Return [X, Y] of the center of cell containing provided text 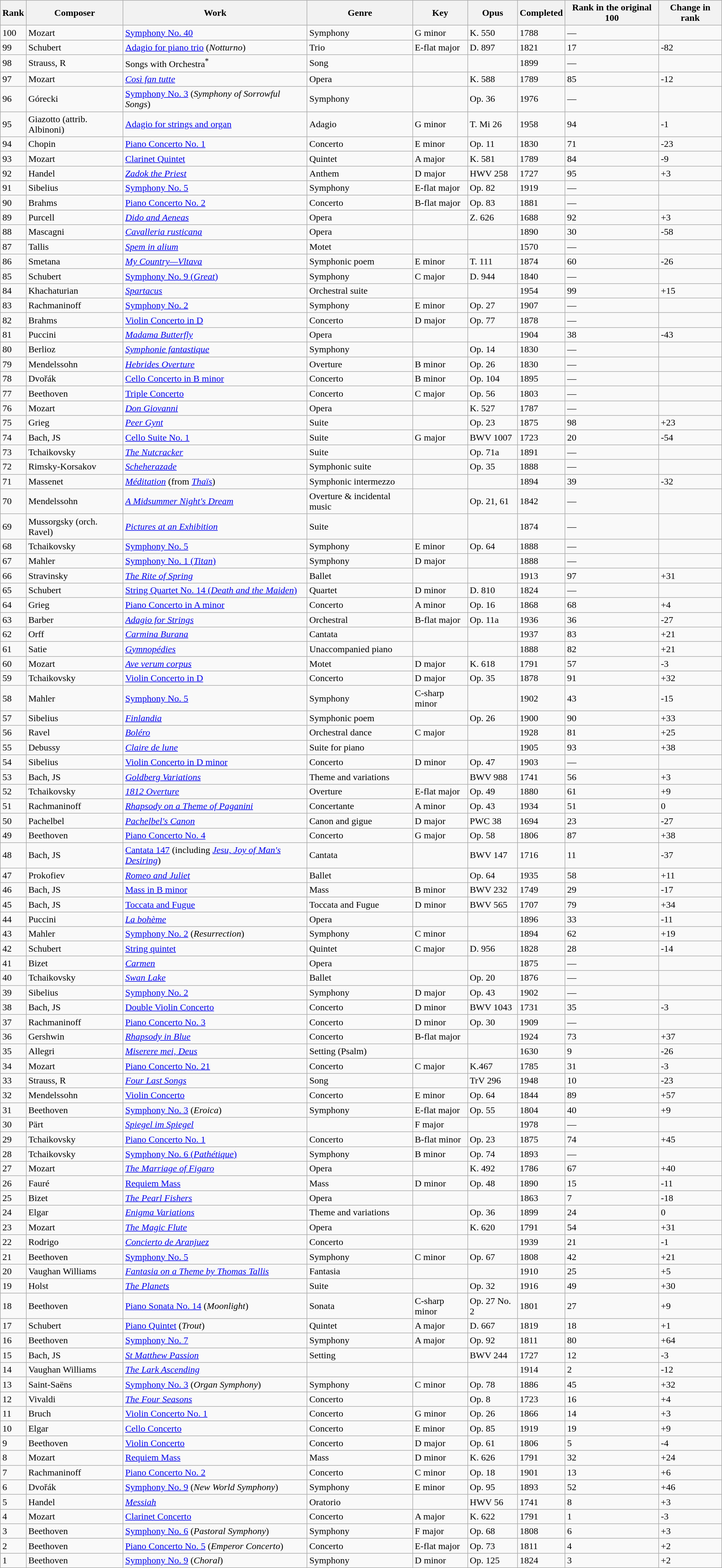
TrV 296 [493, 1080]
47 [13, 875]
-14 [690, 949]
Cello Concerto in B minor [215, 379]
Op. 58 [493, 835]
1819 [541, 1326]
Unaccompanied piano [360, 649]
59 [13, 678]
Op. 92 [493, 1341]
1828 [541, 949]
1749 [541, 890]
+40 [690, 1169]
1788 [541, 33]
1840 [541, 276]
1895 [541, 379]
The Rite of Spring [215, 575]
Boléro [215, 733]
Fantasia [360, 1271]
The Pearl Fishers [215, 1198]
1844 [541, 1095]
K. 550 [493, 33]
Giazotto (attrib. Albinoni) [75, 124]
The Lark Ascending [215, 1370]
37 [13, 1022]
K. 618 [493, 664]
Symphony No. 40 [215, 33]
+45 [690, 1139]
T. 111 [493, 261]
Op. 68 [493, 1531]
Fauré [75, 1183]
Quartet [360, 590]
Debussy [75, 747]
34 [13, 1066]
-58 [690, 232]
+23 [690, 423]
1896 [541, 919]
Op. 82 [493, 188]
BWV 1043 [493, 1007]
BWV 1007 [493, 437]
-54 [690, 437]
Spiegel im Spiegel [215, 1125]
Piano Sonata No. 14 (Moonlight) [215, 1306]
Gymnopédies [215, 649]
Op. 74 [493, 1154]
41 [13, 963]
Op. 14 [493, 350]
Op. 56 [493, 394]
Double Violin Concerto [215, 1007]
Violin Concerto No. 1 [215, 1414]
1785 [541, 1066]
+25 [690, 733]
1880 [541, 791]
HWV 258 [493, 173]
46 [13, 890]
+11 [690, 875]
+33 [690, 718]
Carmen [215, 963]
Symphonic suite [360, 467]
Piano Quintet (Trout) [215, 1326]
Op. 61 [493, 1443]
Spem in alium [215, 247]
+34 [690, 905]
Op. 32 [493, 1286]
Op. 47 [493, 762]
1886 [541, 1385]
-37 [690, 856]
-43 [690, 335]
1716 [541, 856]
Orchestral dance [360, 733]
Finlandia [215, 718]
Trio [360, 47]
1909 [541, 1022]
Claire de lune [215, 747]
1948 [541, 1080]
A Midsummer Night's Dream [215, 501]
Piano Concerto in A minor [215, 605]
D. 956 [493, 949]
Stravinsky [75, 575]
+46 [690, 1487]
Op. 20 [493, 978]
Symphony No. 2 (Resurrection) [215, 934]
Bruch [75, 1414]
Khachaturian [75, 291]
1707 [541, 905]
K. 622 [493, 1516]
Mascagni [75, 232]
Symphonic intermezzo [360, 481]
BWV 232 [493, 890]
75 [13, 423]
-32 [690, 481]
T. Mi 26 [493, 124]
65 [13, 590]
1876 [541, 978]
Messiah [215, 1502]
Pärt [75, 1125]
Górecki [75, 99]
Goldberg Variations [215, 777]
+30 [690, 1286]
1976 [541, 99]
Scheherazade [215, 467]
Work [215, 13]
50 [13, 821]
Spartacus [215, 291]
1891 [541, 452]
Op. 16 [493, 605]
1903 [541, 762]
1812 Overture [215, 791]
Cello Suite No. 1 [215, 437]
Overture & incidental music [360, 501]
Op. 27 No. 2 [493, 1306]
+15 [690, 291]
Rhapsody in Blue [215, 1036]
Rodrigo [75, 1242]
+24 [690, 1458]
-18 [690, 1198]
96 [13, 99]
1935 [541, 875]
Op. 18 [493, 1472]
Fantasia on a Theme by Thomas Tallis [215, 1271]
Op. 8 [493, 1399]
1570 [541, 247]
Op. 125 [493, 1560]
Setting [360, 1355]
Swan Lake [215, 978]
Don Giovanni [215, 408]
Symphony No. 3 (Eroica) [215, 1110]
1630 [541, 1051]
Mass in B minor [215, 890]
Pachelbel's Canon [215, 821]
Holst [75, 1286]
Smetana [75, 261]
26 [13, 1183]
-82 [690, 47]
69 [13, 527]
1866 [541, 1414]
Ravel [75, 733]
Piano Concerto No. 21 [215, 1066]
-4 [690, 1443]
K. 620 [493, 1227]
D. 810 [493, 590]
Violin Concerto in D minor [215, 762]
1787 [541, 408]
-17 [690, 890]
Adagio for piano trio (Notturno) [215, 47]
Adagio [360, 124]
Rimsky-Korsakov [75, 467]
1688 [541, 217]
1803 [541, 394]
Purcell [75, 217]
1731 [541, 1007]
1863 [541, 1198]
Peer Gynt [215, 423]
B-flat minor [440, 1139]
Oratorio [360, 1502]
Berlioz [75, 350]
55 [13, 747]
Massenet [75, 481]
Symphonie fantastique [215, 350]
Zadok the Priest [215, 173]
Op. 27 [493, 305]
Change in rank [690, 13]
+19 [690, 934]
The Magic Flute [215, 1227]
Orchestral suite [360, 291]
1939 [541, 1242]
Hebrides Overture [215, 364]
Vivaldi [75, 1399]
+6 [690, 1472]
Mussorgsky (orch. Ravel) [75, 527]
Orchestral [360, 620]
Z. 626 [493, 217]
Méditation (from Thaïs) [215, 481]
K. 581 [493, 159]
Symphony No. 1 (Titan) [215, 561]
Symphony No. 9 (New World Symphony) [215, 1487]
Pictures at an Exhibition [215, 527]
Anthem [360, 173]
1958 [541, 124]
Cantata 147 (including Jesu, Joy of Man's Desiring) [215, 856]
1954 [541, 291]
Clarinet Quintet [215, 159]
Adagio for Strings [215, 620]
1905 [541, 747]
Allegri [75, 1051]
-15 [690, 698]
Madama Butterfly [215, 335]
Clarinet Concerto [215, 1516]
Prokofiev [75, 875]
Adagio for strings and organ [215, 124]
1868 [541, 605]
Symphony No. 3 (Symphony of Sorrowful Songs) [215, 99]
Symphony No. 9 (Choral) [215, 1560]
+57 [690, 1095]
72 [13, 467]
1978 [541, 1125]
44 [13, 919]
1928 [541, 733]
Op. 78 [493, 1385]
48 [13, 856]
String Quartet No. 14 (Death and the Maiden) [215, 590]
1881 [541, 203]
Composer [75, 13]
Satie [75, 649]
K. 588 [493, 79]
1907 [541, 305]
The Nutcracker [215, 452]
1937 [541, 634]
BWV 244 [493, 1355]
K.467 [493, 1066]
St Matthew Passion [215, 1355]
Chopin [75, 144]
22 [13, 1242]
+1 [690, 1326]
Op. 11 [493, 144]
Cavalleria rusticana [215, 232]
Canon and gigue [360, 821]
1821 [541, 47]
1904 [541, 335]
Rank [13, 13]
K. 626 [493, 1458]
Concierto de Aranjuez [215, 1242]
The Four Seasons [215, 1399]
1914 [541, 1370]
Triple Concerto [215, 394]
Op. 21, 61 [493, 501]
64 [13, 605]
Key [440, 13]
Piano Concerto No. 3 [215, 1022]
Piano Concerto No. 4 [215, 835]
1842 [541, 501]
+5 [690, 1271]
Rhapsody on a Theme of Paganini [215, 806]
Songs with Orchestra* [215, 63]
Così fan tutte [215, 79]
BWV 147 [493, 856]
Opus [493, 13]
+37 [690, 1036]
53 [13, 777]
BWV 988 [493, 777]
BWV 565 [493, 905]
Piano Concerto No. 5 (Emperor Concerto) [215, 1546]
1694 [541, 821]
D. 944 [493, 276]
Cello Concerto [215, 1428]
66 [13, 575]
1900 [541, 718]
1913 [541, 575]
-9 [690, 159]
Op. 85 [493, 1428]
Setting (Psalm) [360, 1051]
1934 [541, 806]
Miserere mei, Deus [215, 1051]
My Country—Vltava [215, 261]
Op. 30 [493, 1022]
La bohème [215, 919]
1801 [541, 1306]
Op. 49 [493, 791]
1804 [541, 1110]
86 [13, 261]
Orff [75, 634]
+64 [690, 1341]
70 [13, 501]
The Marriage of Figaro [215, 1169]
Gershwin [75, 1036]
Four Last Songs [215, 1080]
Op. 95 [493, 1487]
63 [13, 620]
Op. 77 [493, 320]
Concertante [360, 806]
Ave verum corpus [215, 664]
Sonata [360, 1306]
Barber [75, 620]
Symphony No. 6 (Pathétique) [215, 1154]
Op. 55 [493, 1110]
K. 527 [493, 408]
1901 [541, 1472]
K. 492 [493, 1169]
Pachelbel [75, 821]
Saint-Saëns [75, 1385]
Suite for piano [360, 747]
D. 667 [493, 1326]
HWV 56 [493, 1502]
Symphony No. 9 (Great) [215, 276]
Op. 71a [493, 452]
Op. 73 [493, 1546]
88 [13, 232]
String quintet [215, 949]
Op. 11a [493, 620]
1936 [541, 620]
Rank in the original 100 [612, 13]
1916 [541, 1286]
The Planets [215, 1286]
Op. 48 [493, 1183]
Op. 104 [493, 379]
Completed [541, 13]
D. 897 [493, 47]
1910 [541, 1271]
Genre [360, 13]
Dido and Aeneas [215, 217]
76 [13, 408]
Romeo and Juliet [215, 875]
100 [13, 33]
Symphony No. 3 (Organ Symphony) [215, 1385]
Tallis [75, 247]
77 [13, 394]
Carmina Burana [215, 634]
PWC 38 [493, 821]
Symphony No. 6 (Pastoral Symphony) [215, 1531]
1924 [541, 1036]
Op. 83 [493, 203]
Symphony No. 7 [215, 1341]
Enigma Variations [215, 1213]
1786 [541, 1169]
Op. 67 [493, 1257]
78 [13, 379]
